Identify which cell holds the provided text, then report its (X, Y) central coordinate. 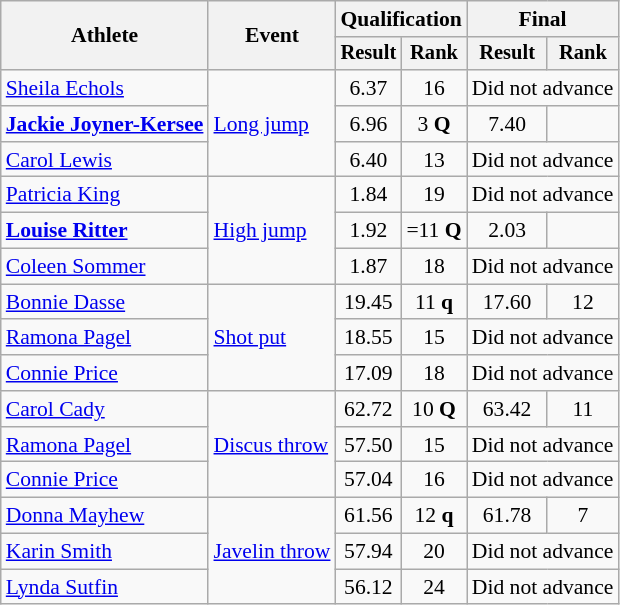
High jump (272, 230)
6.37 (369, 88)
Carol Lewis (105, 160)
61.78 (508, 516)
61.56 (369, 516)
Javelin throw (272, 552)
10 Q (434, 409)
Karin Smith (105, 552)
Qualification (402, 19)
Event (272, 36)
Coleen Sommer (105, 267)
62.72 (369, 409)
1.87 (369, 267)
1.92 (369, 231)
Discus throw (272, 444)
57.94 (369, 552)
56.12 (369, 587)
12 q (434, 516)
63.42 (508, 409)
Jackie Joyner-Kersee (105, 124)
19 (434, 195)
Athlete (105, 36)
Bonnie Dasse (105, 302)
7 (582, 516)
=11 Q (434, 231)
Lynda Sutfin (105, 587)
Sheila Echols (105, 88)
Carol Cady (105, 409)
17.60 (508, 302)
Donna Mayhew (105, 516)
7.40 (508, 124)
2.03 (508, 231)
11 (582, 409)
Long jump (272, 124)
12 (582, 302)
19.45 (369, 302)
24 (434, 587)
Louise Ritter (105, 231)
Patricia King (105, 195)
6.40 (369, 160)
20 (434, 552)
6.96 (369, 124)
Final (543, 19)
Shot put (272, 338)
1.84 (369, 195)
3 Q (434, 124)
13 (434, 160)
57.04 (369, 480)
18.55 (369, 338)
17.09 (369, 373)
57.50 (369, 445)
11 q (434, 302)
